Provide the (x, y) coordinate of the cell's center where the given text is located.  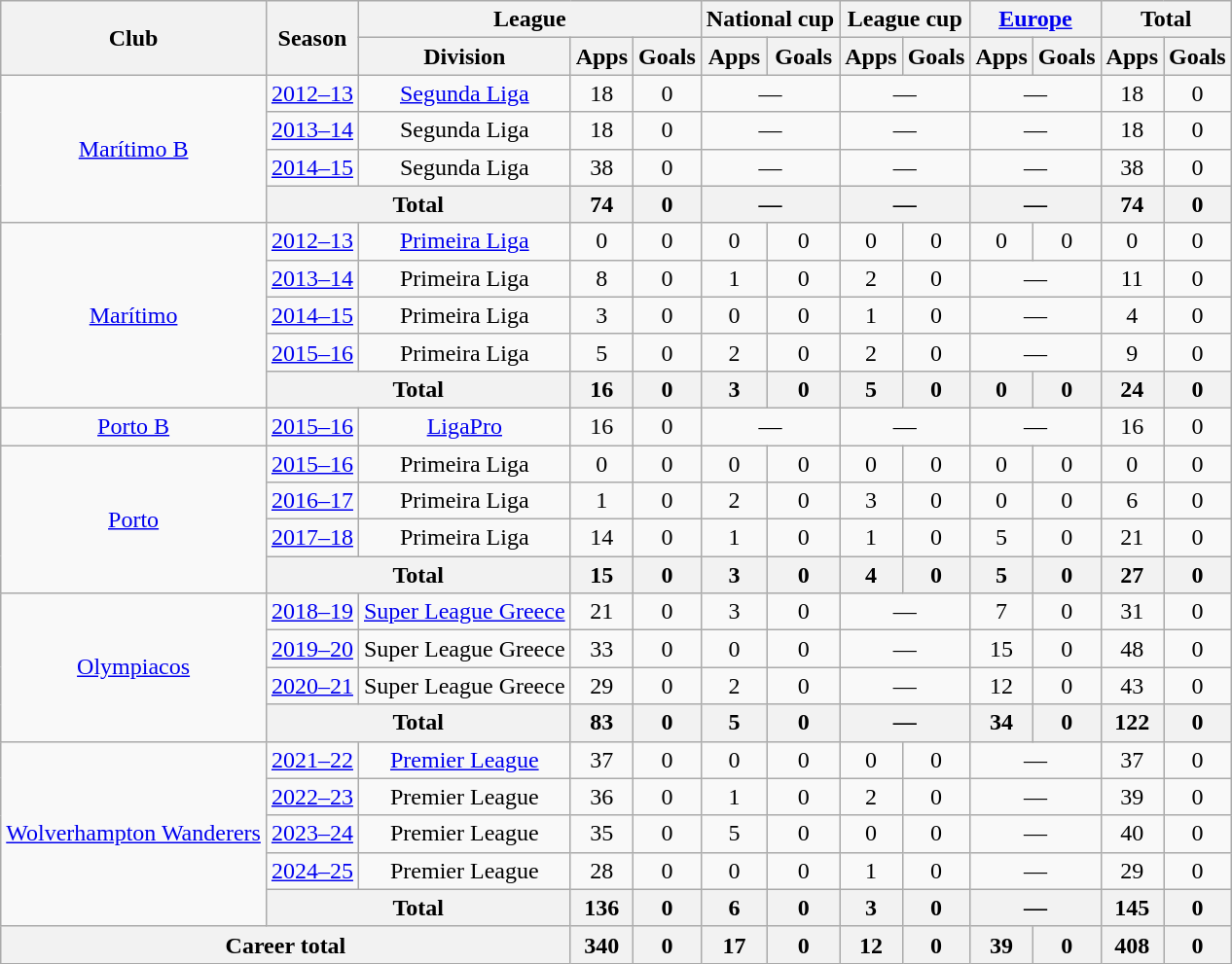
2021–22 (311, 760)
Club (134, 38)
2022–23 (311, 797)
17 (734, 945)
Europe (1035, 19)
9 (1132, 352)
408 (1132, 945)
Porto B (134, 426)
Wolverhampton Wanderers (134, 834)
2023–24 (311, 834)
7 (1001, 612)
136 (601, 908)
Marítimo (134, 315)
League (529, 19)
2024–25 (311, 871)
340 (601, 945)
48 (1132, 649)
35 (601, 834)
2018–19 (311, 612)
24 (1132, 389)
122 (1132, 723)
11 (1132, 278)
2017–18 (311, 538)
27 (1132, 575)
28 (601, 871)
Olympiacos (134, 667)
33 (601, 649)
34 (1001, 723)
Season (311, 38)
2019–20 (311, 649)
National cup (770, 19)
Porto (134, 519)
145 (1132, 908)
Career total (286, 945)
League cup (905, 19)
14 (601, 538)
2016–17 (311, 501)
36 (601, 797)
Marítimo B (134, 149)
43 (1132, 686)
40 (1132, 834)
2020–21 (311, 686)
31 (1132, 612)
8 (601, 278)
Division (464, 56)
83 (601, 723)
LigaPro (464, 426)
